Pinpoint the cell where the given text exists, returning its [x, y] midpoint coordinate. 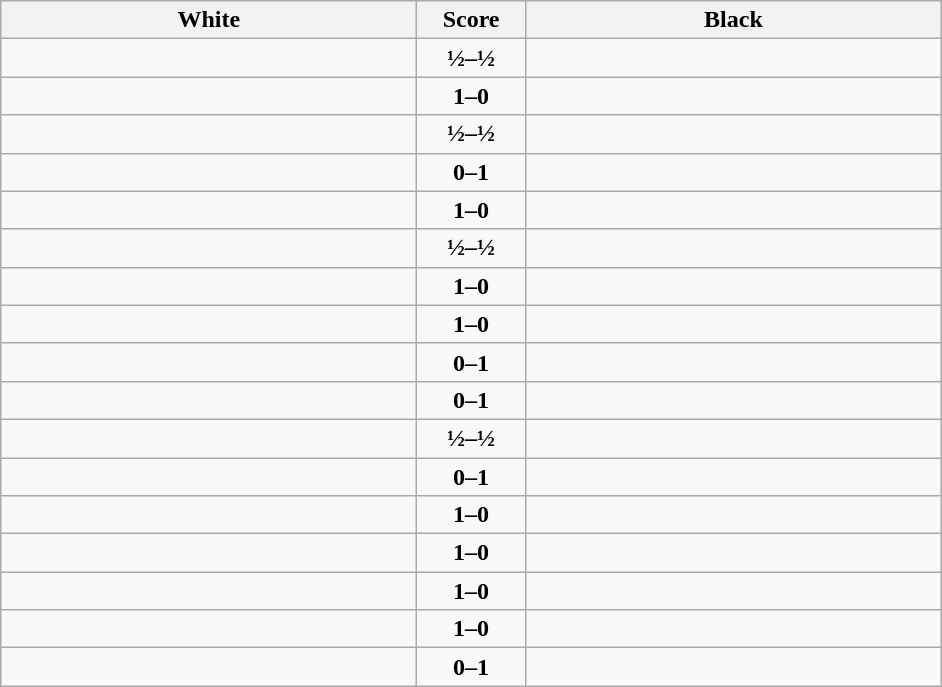
Score [472, 20]
Black [733, 20]
White [209, 20]
